Search for the cell housing the specified text and yield its (X, Y) center coordinate. 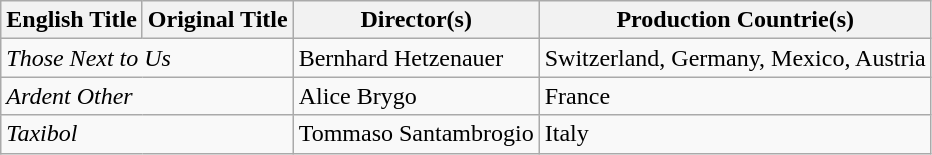
Production Countrie(s) (735, 20)
Taxibol (147, 134)
English Title (72, 20)
France (735, 96)
Tommaso Santambrogio (416, 134)
Italy (735, 134)
Original Title (218, 20)
Ardent Other (147, 96)
Those Next to Us (147, 58)
Bernhard Hetzenauer (416, 58)
Alice Brygo (416, 96)
Director(s) (416, 20)
Switzerland, Germany, Mexico, Austria (735, 58)
